Provide the (x, y) coordinate of the cell's center where the given text is located.  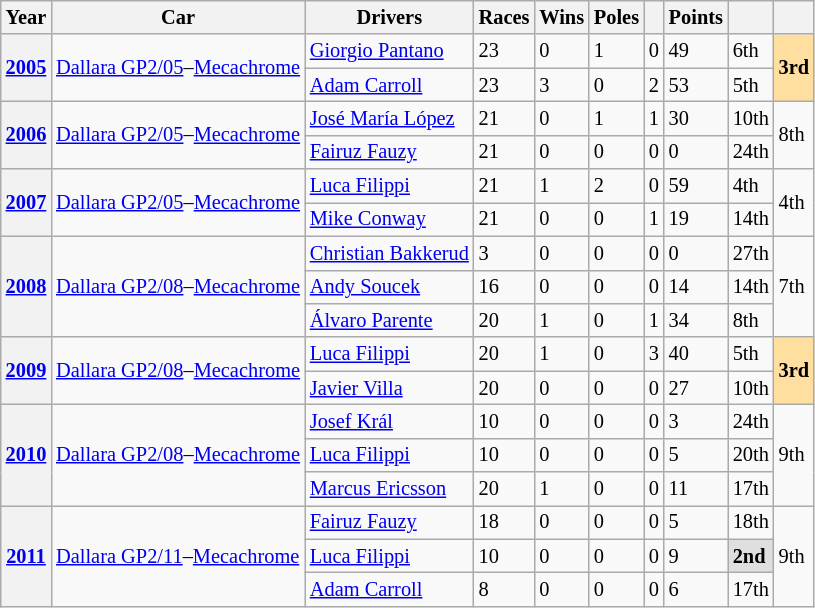
Dallara GP2/11–Mecachrome (178, 556)
Álvaro Parente (390, 320)
2nd (751, 556)
59 (696, 186)
Races (504, 17)
19 (696, 219)
2006 (26, 134)
30 (696, 118)
Javier Villa (390, 388)
Andy Soucek (390, 287)
8 (504, 589)
7th (794, 286)
2009 (26, 370)
20th (751, 455)
2010 (26, 454)
Mike Conway (390, 219)
Christian Bakkerud (390, 253)
Josef Král (390, 421)
Giorgio Pantano (390, 51)
Car (178, 17)
14 (696, 287)
2005 (26, 68)
11 (696, 489)
27 (696, 388)
27th (751, 253)
9 (696, 556)
Poles (616, 17)
José María López (390, 118)
40 (696, 354)
2007 (26, 202)
Wins (562, 17)
18 (504, 522)
53 (696, 85)
49 (696, 51)
Year (26, 17)
Marcus Ericsson (390, 489)
Points (696, 17)
34 (696, 320)
6th (751, 51)
6 (696, 589)
18th (751, 522)
2011 (26, 556)
Drivers (390, 17)
16 (504, 287)
2008 (26, 286)
